For the text-containing cell, return its midpoint in [x, y] coordinate format. 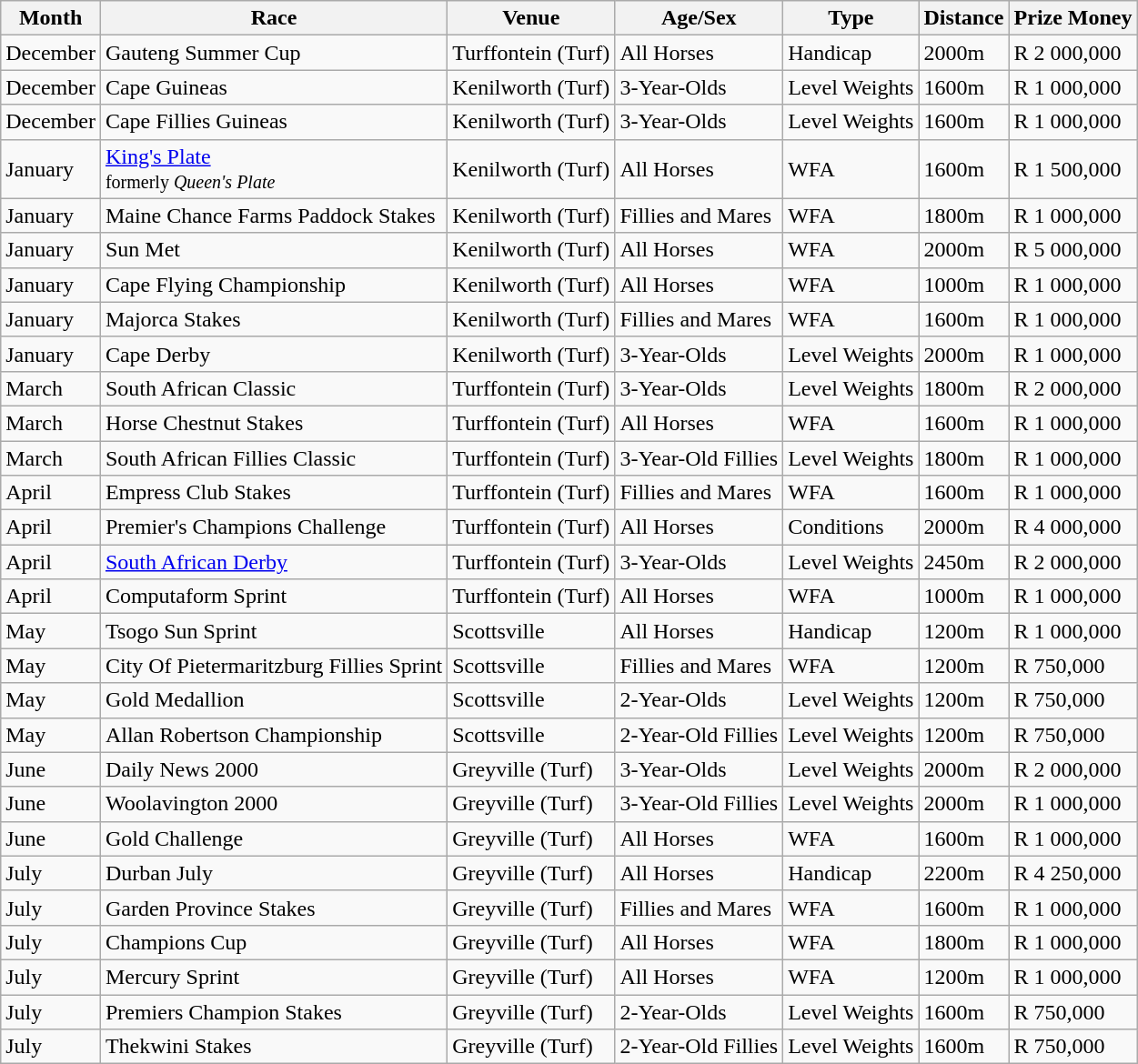
South African Classic [273, 388]
Gauteng Summer Cup [273, 53]
Conditions [851, 527]
Distance [964, 18]
2450m [964, 562]
Maine Chance Farms Paddock Stakes [273, 216]
Gold Challenge [273, 838]
Mercury Sprint [273, 977]
Cape Derby [273, 354]
Race [273, 18]
Sun Met [273, 250]
Premier's Champions Challenge [273, 527]
Durban July [273, 873]
Empress Club Stakes [273, 493]
Month [51, 18]
Garden Province Stakes [273, 908]
Daily News 2000 [273, 769]
Tsogo Sun Sprint [273, 631]
Type [851, 18]
Allan Robertson Championship [273, 735]
Cape Flying Championship [273, 285]
Cape Guineas [273, 87]
R 4 250,000 [1073, 873]
R 5 000,000 [1073, 250]
Computaform Sprint [273, 597]
South African Fillies Classic [273, 457]
Prize Money [1073, 18]
Age/Sex [699, 18]
South African Derby [273, 562]
Woolavington 2000 [273, 804]
King's Plateformerly Queen's Plate [273, 169]
R 1 500,000 [1073, 169]
Horse Chestnut Stakes [273, 423]
R 4 000,000 [1073, 527]
Champions Cup [273, 942]
Majorca Stakes [273, 319]
2200m [964, 873]
Gold Medallion [273, 700]
City Of Pietermaritzburg Fillies Sprint [273, 666]
Venue [531, 18]
Thekwini Stakes [273, 1047]
Cape Fillies Guineas [273, 122]
Premiers Champion Stakes [273, 1012]
